From the cell containing the given text, extract its center point as (x, y) coordinate. 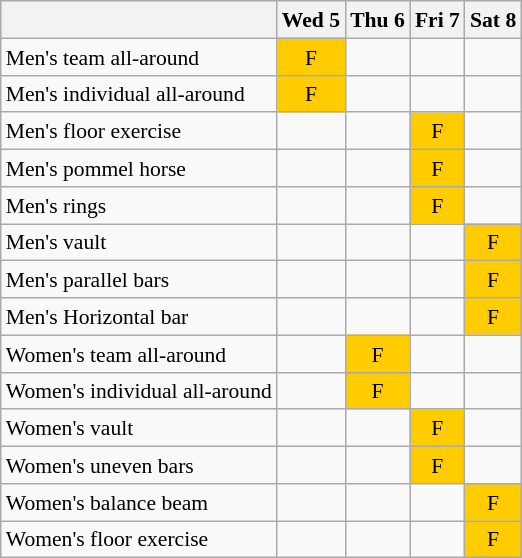
Thu 6 (378, 20)
Men's individual all-around (139, 94)
Men's vault (139, 242)
Women's vault (139, 428)
Men's parallel bars (139, 280)
Women's individual all-around (139, 390)
Wed 5 (311, 20)
Women's uneven bars (139, 464)
Men's floor exercise (139, 130)
Women's team all-around (139, 354)
Men's team all-around (139, 56)
Women's balance beam (139, 502)
Men's pommel horse (139, 168)
Men's rings (139, 204)
Fri 7 (438, 20)
Women's floor exercise (139, 538)
Sat 8 (493, 20)
Men's Horizontal bar (139, 316)
